Output the [X, Y] coordinate of the center of the cell containing the given text.  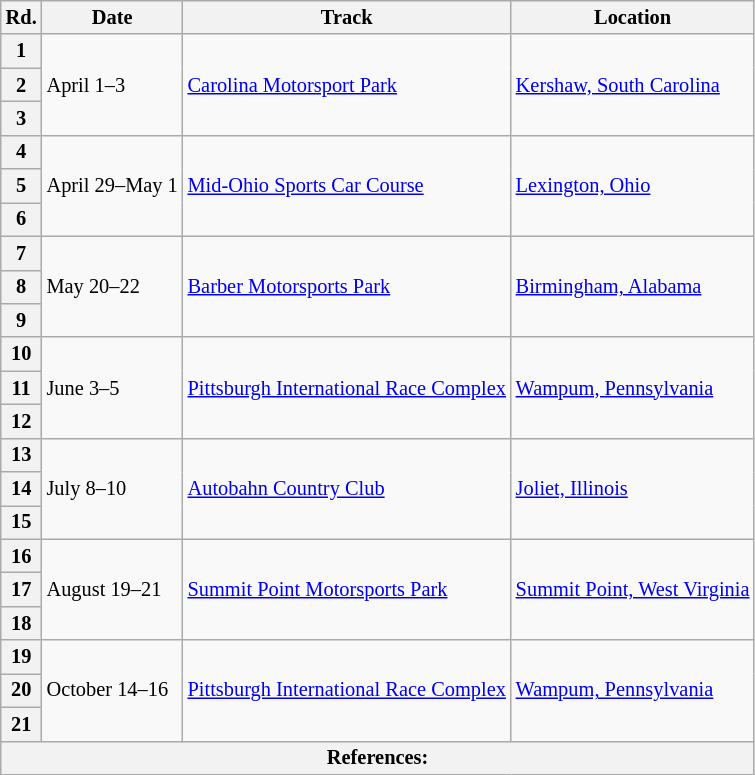
Mid-Ohio Sports Car Course [347, 186]
2 [22, 85]
Autobahn Country Club [347, 488]
12 [22, 421]
Birmingham, Alabama [633, 286]
Summit Point Motorsports Park [347, 590]
13 [22, 455]
14 [22, 489]
May 20–22 [112, 286]
17 [22, 589]
21 [22, 724]
8 [22, 287]
Kershaw, South Carolina [633, 84]
4 [22, 152]
7 [22, 253]
Date [112, 17]
April 29–May 1 [112, 186]
April 1–3 [112, 84]
June 3–5 [112, 388]
August 19–21 [112, 590]
16 [22, 556]
3 [22, 118]
Rd. [22, 17]
15 [22, 522]
11 [22, 388]
19 [22, 657]
October 14–16 [112, 690]
18 [22, 623]
July 8–10 [112, 488]
5 [22, 186]
10 [22, 354]
Track [347, 17]
References: [378, 758]
1 [22, 51]
Lexington, Ohio [633, 186]
6 [22, 219]
9 [22, 320]
Joliet, Illinois [633, 488]
Location [633, 17]
20 [22, 690]
Carolina Motorsport Park [347, 84]
Summit Point, West Virginia [633, 590]
Barber Motorsports Park [347, 286]
